Locate the cell with the specified text and output its [X, Y] center coordinate. 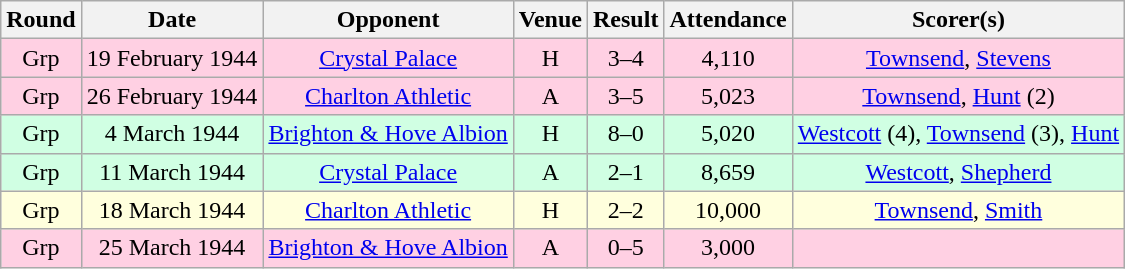
19 February 1944 [172, 58]
Round [41, 20]
Attendance [728, 20]
3,000 [728, 248]
Result [626, 20]
26 February 1944 [172, 96]
4,110 [728, 58]
5,023 [728, 96]
10,000 [728, 210]
8,659 [728, 172]
Townsend, Stevens [958, 58]
Scorer(s) [958, 20]
Venue [550, 20]
Westcott, Shepherd [958, 172]
0–5 [626, 248]
Townsend, Smith [958, 210]
2–2 [626, 210]
25 March 1944 [172, 248]
3–5 [626, 96]
2–1 [626, 172]
5,020 [728, 134]
4 March 1944 [172, 134]
18 March 1944 [172, 210]
Date [172, 20]
Townsend, Hunt (2) [958, 96]
Westcott (4), Townsend (3), Hunt [958, 134]
11 March 1944 [172, 172]
3–4 [626, 58]
Opponent [388, 20]
8–0 [626, 134]
